Search for the cell housing the specified text and yield its [X, Y] center coordinate. 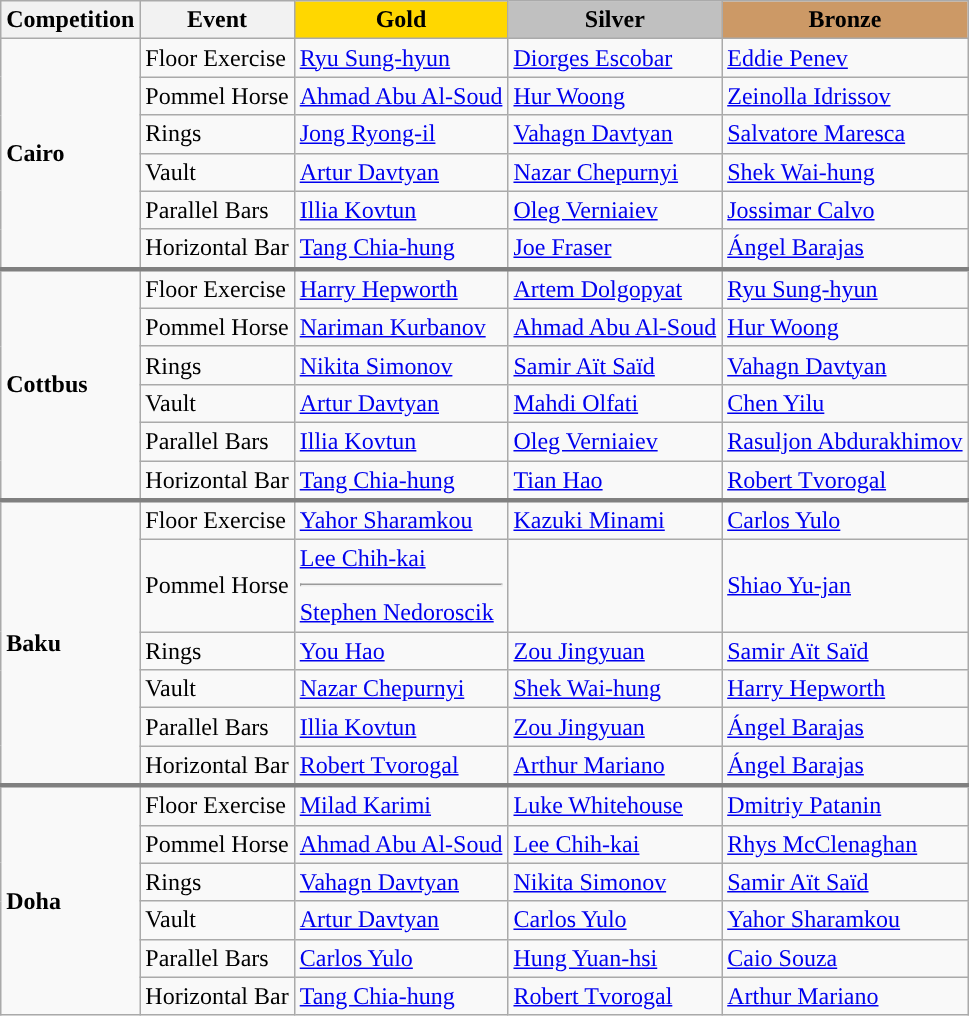
Bronze [845, 20]
Luke Whitehouse [615, 805]
Kazuki Minami [615, 520]
Mahdi Olfati [615, 403]
Milad Karimi [401, 805]
Jong Ryong-il [401, 134]
Hung Yuan-hsi [615, 958]
Competition [70, 20]
Event [217, 20]
Lee Chih-kai Stephen Nedoroscik [401, 586]
Tian Hao [615, 480]
Chen Yilu [845, 403]
Jossimar Calvo [845, 210]
Rasuljon Abdurakhimov [845, 441]
Diorges Escobar [615, 58]
Doha [70, 900]
Caio Souza [845, 958]
Gold [401, 20]
Baku [70, 642]
You Hao [401, 651]
Silver [615, 20]
Lee Chih-kai [615, 844]
Joe Fraser [615, 249]
Eddie Penev [845, 58]
Nariman Kurbanov [401, 327]
Zeinolla Idrissov [845, 96]
Cottbus [70, 384]
Shiao Yu-jan [845, 586]
Cairo [70, 154]
Artem Dolgopyat [615, 289]
Rhys McClenaghan [845, 844]
Dmitriy Patanin [845, 805]
Salvatore Maresca [845, 134]
